From the cell containing the given text, extract its center point as (x, y) coordinate. 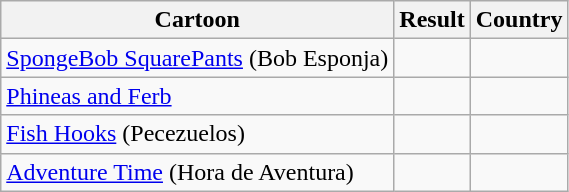
Fish Hooks (Pecezuelos) (198, 134)
SpongeBob SquarePants (Bob Esponja) (198, 58)
Adventure Time (Hora de Aventura) (198, 172)
Country (519, 20)
Phineas and Ferb (198, 96)
Result (432, 20)
Cartoon (198, 20)
